Locate the cell with the specified text and output its [x, y] center coordinate. 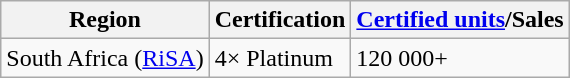
South Africa (RiSA) [105, 58]
Certified units/Sales [460, 20]
Region [105, 20]
4× Platinum [280, 58]
120 000+ [460, 58]
Certification [280, 20]
